For the text-containing cell, return its midpoint in [x, y] coordinate format. 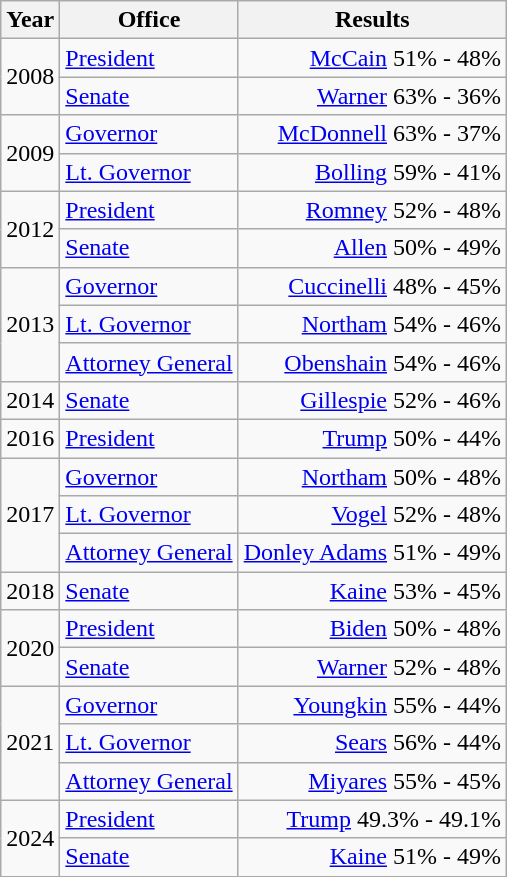
Warner 52% - 48% [372, 667]
Trump 50% - 44% [372, 438]
Vogel 52% - 48% [372, 515]
2016 [30, 438]
Kaine 51% - 49% [372, 857]
Gillespie 52% - 46% [372, 400]
Sears 56% - 44% [372, 743]
Allen 50% - 49% [372, 248]
Youngkin 55% - 44% [372, 705]
Cuccinelli 48% - 45% [372, 286]
2009 [30, 153]
McDonnell 63% - 37% [372, 134]
2021 [30, 743]
2012 [30, 229]
Biden 50% - 48% [372, 629]
Trump 49.3% - 49.1% [372, 819]
Bolling 59% - 41% [372, 172]
Northam 50% - 48% [372, 477]
Year [30, 20]
Romney 52% - 48% [372, 210]
McCain 51% - 48% [372, 58]
2024 [30, 838]
2017 [30, 515]
Miyares 55% - 45% [372, 781]
2014 [30, 400]
Results [372, 20]
Northam 54% - 46% [372, 324]
Kaine 53% - 45% [372, 591]
Office [149, 20]
2020 [30, 648]
Donley Adams 51% - 49% [372, 553]
2018 [30, 591]
Warner 63% - 36% [372, 96]
2008 [30, 77]
2013 [30, 324]
Obenshain 54% - 46% [372, 362]
